Detect which cell encompasses the target text, then output its [X, Y] center coordinate. 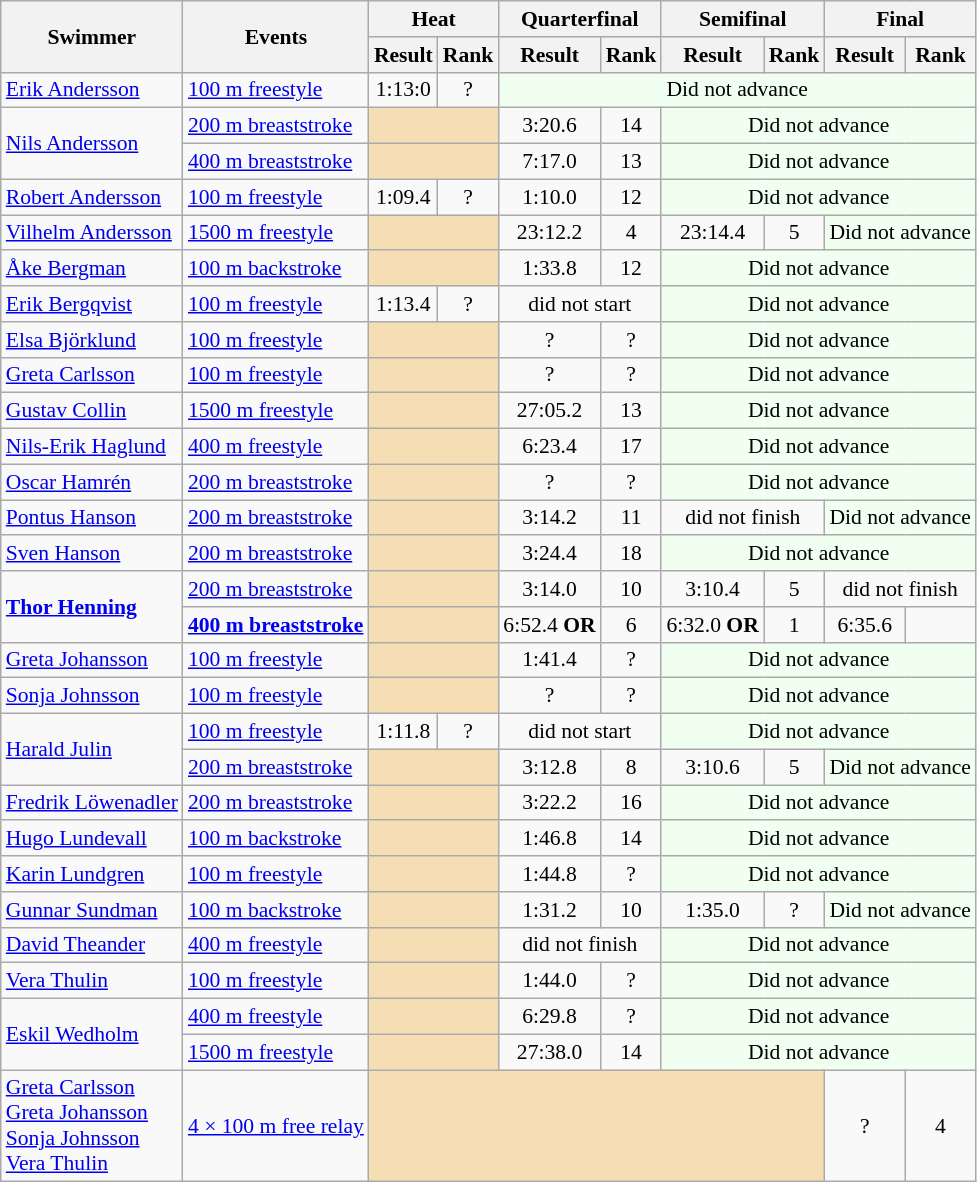
Heat [434, 19]
11 [632, 518]
Sonja Johnsson [92, 696]
Erik Bergqvist [92, 304]
17 [632, 447]
Gustav Collin [92, 411]
23:14.4 [712, 233]
1:11.8 [404, 732]
Pontus Hanson [92, 518]
Vilhelm Andersson [92, 233]
6:35.6 [864, 625]
Thor Henning [92, 606]
6:52.4 OR [549, 625]
1:10.0 [549, 197]
Semifinal [742, 19]
8 [632, 767]
Nils-Erik Haglund [92, 447]
3:14.0 [549, 589]
Oscar Hamrén [92, 482]
Åke Bergman [92, 269]
Harald Julin [92, 750]
3:10.6 [712, 767]
Robert Andersson [92, 197]
Greta Johansson [92, 660]
Eskil Wedholm [92, 1034]
18 [632, 554]
3:14.2 [549, 518]
1:35.0 [712, 910]
1:41.4 [549, 660]
Erik Andersson [92, 90]
4 × 100 m free relay [276, 1126]
3:22.2 [549, 803]
6:29.8 [549, 1017]
1:44.0 [549, 981]
3:20.6 [549, 126]
1 [794, 625]
3:12.8 [549, 767]
7:17.0 [549, 162]
6:23.4 [549, 447]
1:46.8 [549, 839]
1:44.8 [549, 874]
Final [900, 19]
1:31.2 [549, 910]
27:05.2 [549, 411]
6 [632, 625]
1:13:0 [404, 90]
Fredrik Löwenadler [92, 803]
Elsa Björklund [92, 340]
Greta Carlsson [92, 375]
David Theander [92, 945]
23:12.2 [549, 233]
27:38.0 [549, 1052]
1:09.4 [404, 197]
Nils Andersson [92, 144]
1:33.8 [549, 269]
3:24.4 [549, 554]
Hugo Lundevall [92, 839]
6:32.0 OR [712, 625]
Karin Lundgren [92, 874]
16 [632, 803]
Swimmer [92, 36]
Greta CarlssonGreta JohanssonSonja JohnssonVera Thulin [92, 1126]
3:10.4 [712, 589]
Vera Thulin [92, 981]
Gunnar Sundman [92, 910]
1:13.4 [404, 304]
Quarterfinal [580, 19]
Sven Hanson [92, 554]
Events [276, 36]
